For the text-containing cell, return its midpoint in [X, Y] coordinate format. 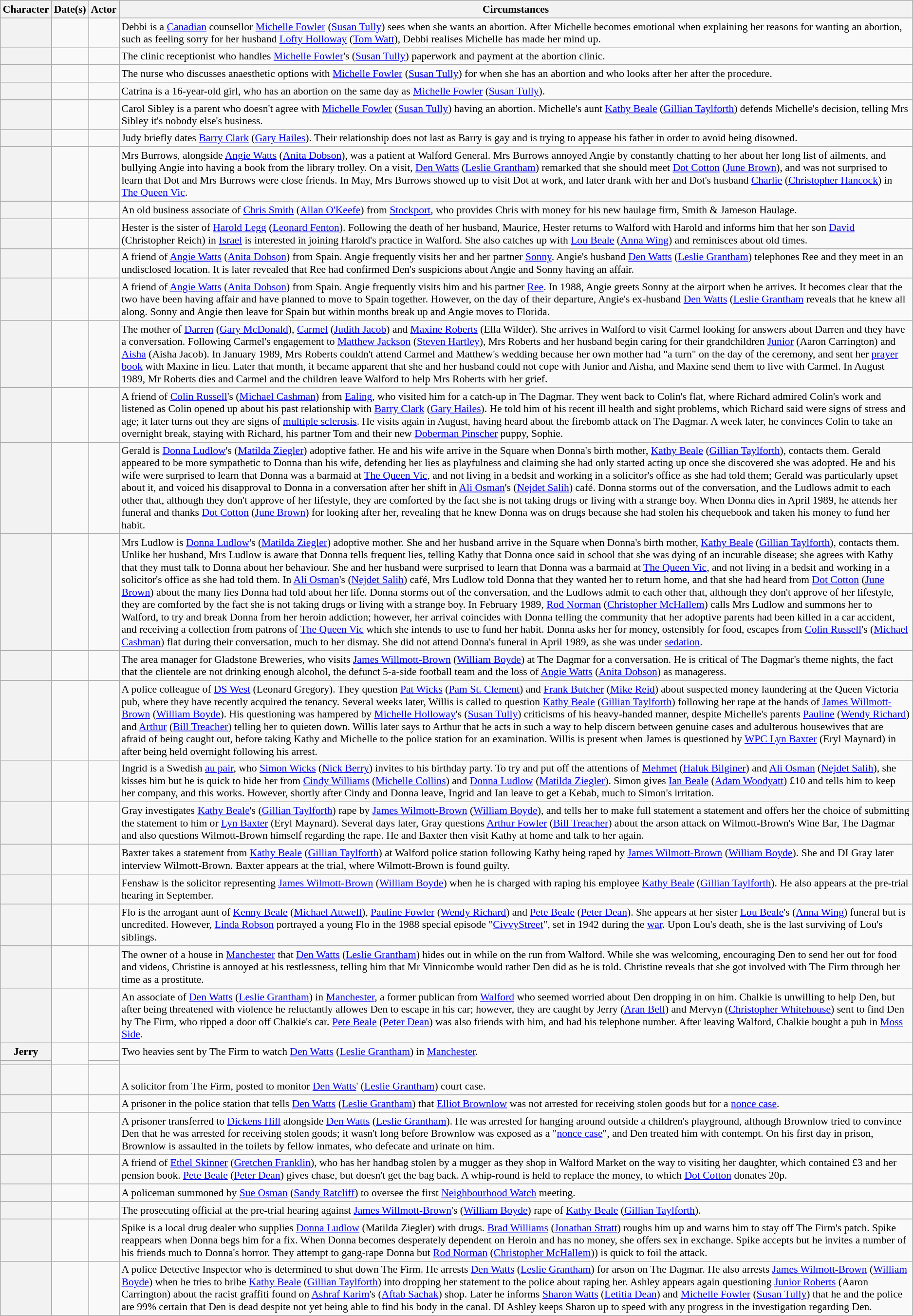
Circumstances [515, 9]
A policeman summoned by Sue Osman (Sandy Ratcliff) to oversee the first Neighbourhood Watch meeting. [515, 1193]
Jerry [26, 1052]
The clinic receptionist who handles Michelle Fowler's (Susan Tully) paperwork and payment at the abortion clinic. [515, 56]
Actor [104, 9]
A solicitor from The Firm, posted to monitor Den Watts' (Leslie Grantham) court case. [515, 1080]
Catrina is a 16-year-old girl, who has an abortion on the same day as Michelle Fowler (Susan Tully). [515, 91]
The prosecuting official at the pre-trial hearing against James Willmott-Brown's (William Boyde) rape of Kathy Beale (Gillian Taylforth). [515, 1210]
Character [26, 9]
Date(s) [70, 9]
Two heavies sent by The Firm to watch Den Watts (Leslie Grantham) in Manchester. [515, 1054]
